Locate the cell with the specified text and output its (x, y) center coordinate. 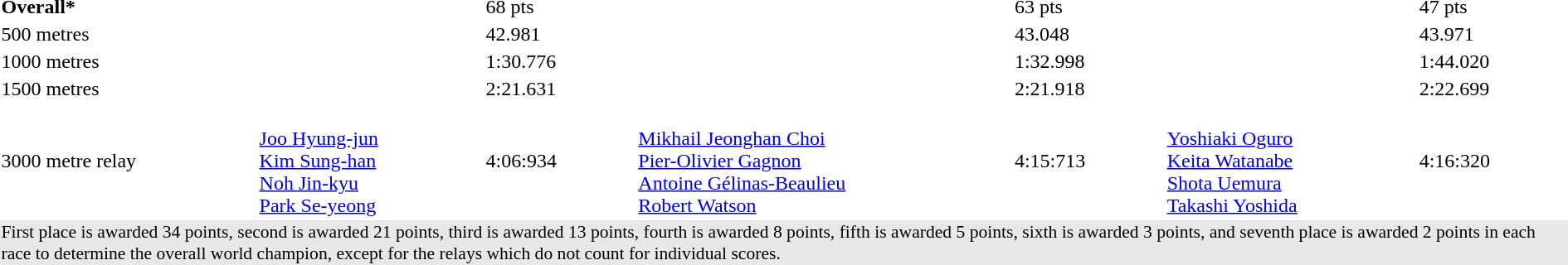
4:06:934 (559, 161)
1:44.020 (1493, 61)
500 metres (128, 34)
2:21.631 (559, 89)
1:32.998 (1088, 61)
4:16:320 (1493, 161)
3000 metre relay (128, 161)
43.048 (1088, 34)
4:15:713 (1088, 161)
1:30.776 (559, 61)
2:21.918 (1088, 89)
Yoshiaki OguroKeita WatanabeShota UemuraTakashi Yoshida (1291, 161)
1500 metres (128, 89)
43.971 (1493, 34)
42.981 (559, 34)
Mikhail Jeonghan ChoiPier-Olivier GagnonAntoine Gélinas-BeaulieuRobert Watson (825, 161)
2:22.699 (1493, 89)
Joo Hyung-junKim Sung-hanNoh Jin-kyuPark Se-yeong (370, 161)
1000 metres (128, 61)
